Determine the [X, Y] coordinate at the center of the cell enclosing the given text.  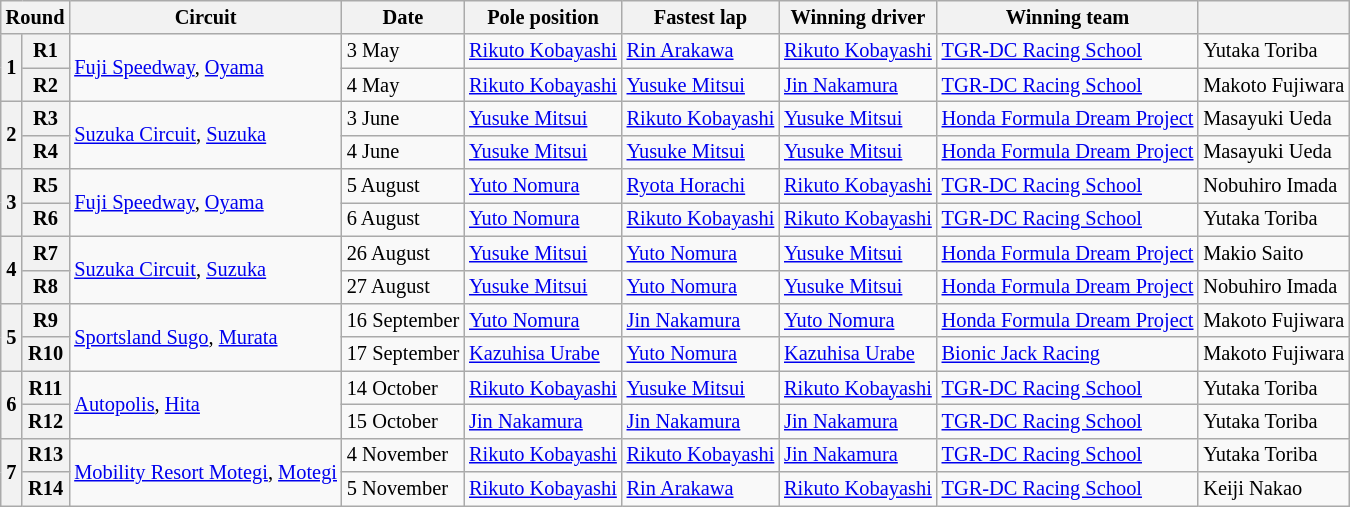
2 [12, 134]
R9 [46, 320]
Circuit [205, 17]
R6 [46, 219]
6 [12, 404]
Mobility Resort Motegi, Motegi [205, 472]
3 May [403, 51]
Sportsland Sugo, Murata [205, 336]
Date [403, 17]
R14 [46, 489]
27 August [403, 287]
1 [12, 68]
4 [12, 270]
Autopolis, Hita [205, 404]
3 June [403, 118]
R11 [46, 388]
Winning driver [858, 17]
7 [12, 472]
R10 [46, 354]
R8 [46, 287]
4 November [403, 455]
Pole position [543, 17]
R3 [46, 118]
Fastest lap [701, 17]
R13 [46, 455]
Bionic Jack Racing [1068, 354]
R4 [46, 152]
R5 [46, 186]
Ryota Horachi [701, 186]
R7 [46, 253]
4 May [403, 85]
15 October [403, 421]
Round [36, 17]
26 August [403, 253]
17 September [403, 354]
Winning team [1068, 17]
R2 [46, 85]
R1 [46, 51]
R12 [46, 421]
3 [12, 202]
6 August [403, 219]
14 October [403, 388]
Keiji Nakao [1274, 489]
4 June [403, 152]
Makio Saito [1274, 253]
5 November [403, 489]
5 August [403, 186]
16 September [403, 320]
5 [12, 336]
